Return the [X, Y] coordinate for the center point of the cell that contains the specified text.  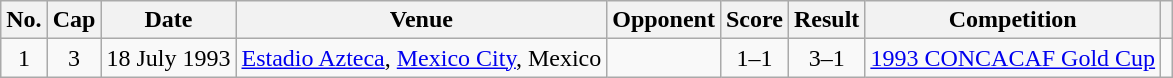
Venue [422, 20]
Cap [74, 20]
No. [24, 20]
18 July 1993 [168, 58]
Score [754, 20]
3 [74, 58]
Opponent [664, 20]
1–1 [754, 58]
Date [168, 20]
3–1 [826, 58]
Result [826, 20]
Estadio Azteca, Mexico City, Mexico [422, 58]
1 [24, 58]
1993 CONCACAF Gold Cup [1013, 58]
Competition [1013, 20]
